Scan for the cell matching the given text and deliver its (x, y) coordinate at center. 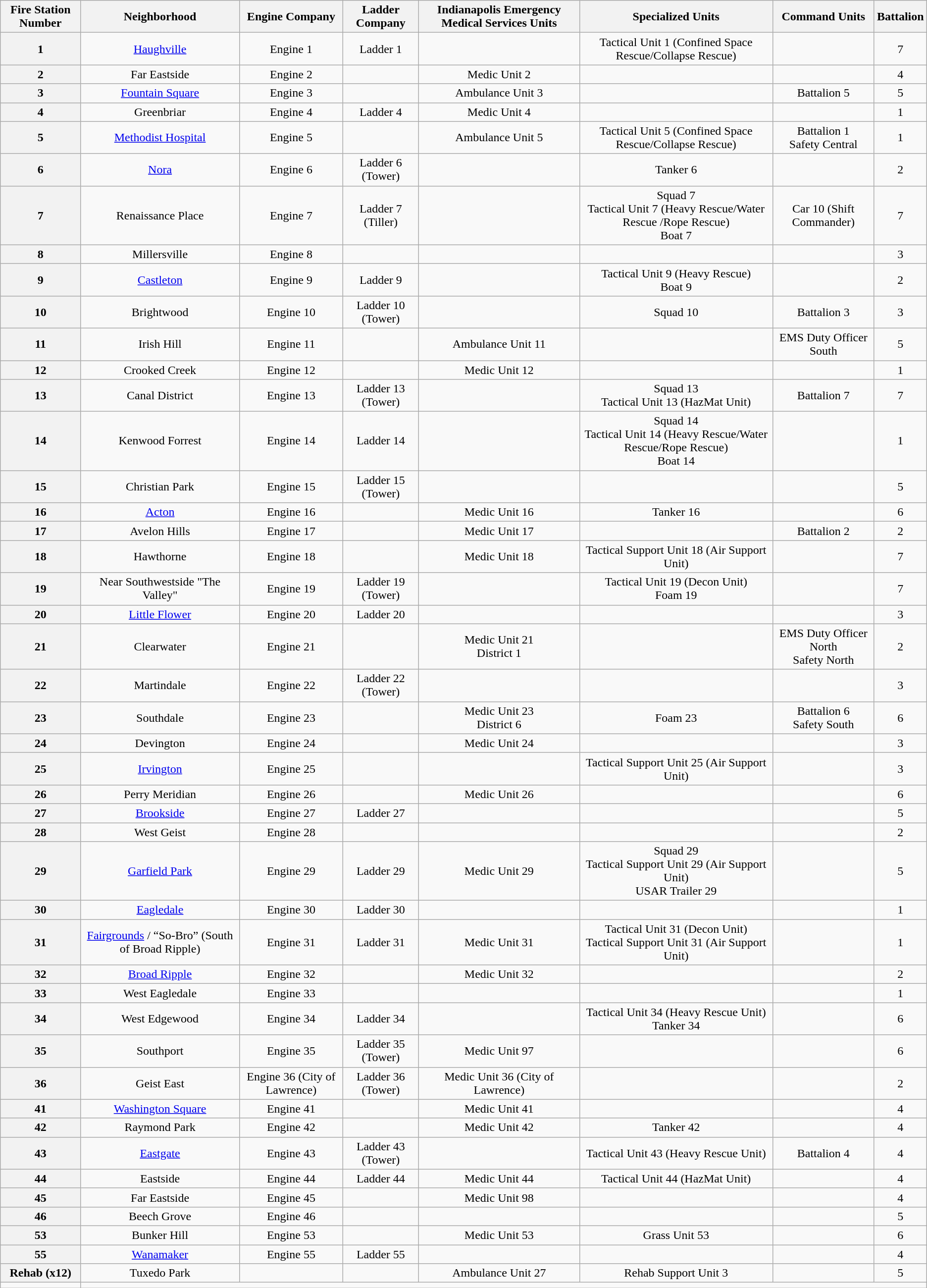
11 (41, 344)
Engine 17 (291, 531)
Brightwood (160, 312)
30 (41, 910)
Ladder 6 (Tower) (380, 169)
Engine 16 (291, 512)
Broad Ripple (160, 974)
Medic Unit 23District 6 (499, 717)
Southport (160, 1051)
Eastgate (160, 1153)
Medic Unit 42 (499, 1127)
46 (41, 1216)
Squad 29Tactical Support Unit 29 (Air Support Unit)USAR Trailer 29 (676, 871)
Engine 29 (291, 871)
Battalion 7 (823, 395)
Medic Unit 32 (499, 974)
Tactical Unit 9 (Heavy Rescue)Boat 9 (676, 279)
24 (41, 743)
Squad 7Tactical Unit 7 (Heavy Rescue/Water Rescue /Rope Rescue)Boat 7 (676, 215)
Ladder 7 (Tiller) (380, 215)
35 (41, 1051)
Tactical Unit 1 (Confined Space Rescue/Collapse Rescue) (676, 49)
Car 10 (Shift Commander) (823, 215)
Irvington (160, 769)
Ladder 31 (380, 942)
Engine 19 (291, 589)
Engine 10 (291, 312)
Engine 6 (291, 169)
Acton (160, 512)
Engine 12 (291, 370)
EMS Duty Officer NorthSafety North (823, 646)
Fountain Square (160, 93)
Engine 25 (291, 769)
Engine 27 (291, 813)
9 (41, 279)
Engine 34 (291, 1019)
43 (41, 1153)
Engine 5 (291, 138)
Engine 24 (291, 743)
Rehab Support Unit 3 (676, 1273)
Engine 53 (291, 1235)
Ladder 36 (Tower) (380, 1083)
Rehab (x12) (41, 1273)
44 (41, 1179)
Indianapolis Emergency Medical Services Units (499, 17)
Greenbriar (160, 112)
Hawthorne (160, 557)
Ambulance Unit 27 (499, 1273)
17 (41, 531)
Medic Unit 97 (499, 1051)
21 (41, 646)
26 (41, 794)
22 (41, 686)
Tactical Unit 19 (Decon Unit)Foam 19 (676, 589)
Ladder 10 (Tower) (380, 312)
Devington (160, 743)
Battalion 4 (823, 1153)
Clearwater (160, 646)
25 (41, 769)
Ladder 1 (380, 49)
Ladder Company (380, 17)
Engine 8 (291, 254)
Engine 30 (291, 910)
Geist East (160, 1083)
Specialized Units (676, 17)
Crooked Creek (160, 370)
Engine 7 (291, 215)
42 (41, 1127)
53 (41, 1235)
Ladder 35 (Tower) (380, 1051)
West Edgewood (160, 1019)
Near Southwestside "The Valley" (160, 589)
Canal District (160, 395)
Medic Unit 2 (499, 74)
Ladder 22 (Tower) (380, 686)
Battalion (900, 17)
Fairgrounds / “So-Bro” (South of Broad Ripple) (160, 942)
Southdale (160, 717)
Ladder 44 (380, 1179)
Garfield Park (160, 871)
Medic Unit 31 (499, 942)
Battalion 6Safety South (823, 717)
Ambulance Unit 3 (499, 93)
Engine 4 (291, 112)
Wanamaker (160, 1254)
Medic Unit 24 (499, 743)
Eagledale (160, 910)
Ladder 4 (380, 112)
Engine 35 (291, 1051)
Martindale (160, 686)
Battalion 1Safety Central (823, 138)
Medic Unit 17 (499, 531)
41 (41, 1109)
Medic Unit 29 (499, 871)
Fire Station Number (41, 17)
Ladder 30 (380, 910)
Squad 10 (676, 312)
Tuxedo Park (160, 1273)
Command Units (823, 17)
Engine 18 (291, 557)
Eastside (160, 1179)
Engine 14 (291, 441)
28 (41, 832)
16 (41, 512)
Engine 22 (291, 686)
Ladder 14 (380, 441)
Christian Park (160, 486)
Irish Hill (160, 344)
31 (41, 942)
Medic Unit 26 (499, 794)
Battalion 5 (823, 93)
Engine 15 (291, 486)
Medic Unit 4 (499, 112)
Tanker 16 (676, 512)
Engine 21 (291, 646)
Squad 14Tactical Unit 14 (Heavy Rescue/Water Rescue/Rope Rescue)Boat 14 (676, 441)
32 (41, 974)
Ladder 27 (380, 813)
Methodist Hospital (160, 138)
Medic Unit 18 (499, 557)
Medic Unit 21District 1 (499, 646)
Ladder 15 (Tower) (380, 486)
Beech Grove (160, 1216)
Engine 28 (291, 832)
Ambulance Unit 11 (499, 344)
34 (41, 1019)
Medic Unit 36 (City of Lawrence) (499, 1083)
23 (41, 717)
Medic Unit 44 (499, 1179)
Ladder 43 (Tower) (380, 1153)
10 (41, 312)
Battalion 3 (823, 312)
27 (41, 813)
Millersville (160, 254)
12 (41, 370)
Renaissance Place (160, 215)
Engine 43 (291, 1153)
Perry Meridian (160, 794)
Engine Company (291, 17)
Tactical Support Unit 18 (Air Support Unit) (676, 557)
Medic Unit 16 (499, 512)
Tactical Support Unit 25 (Air Support Unit) (676, 769)
Engine 20 (291, 614)
19 (41, 589)
Ladder 9 (380, 279)
Medic Unit 98 (499, 1197)
Medic Unit 41 (499, 1109)
Haughville (160, 49)
Bunker Hill (160, 1235)
Ladder 29 (380, 871)
29 (41, 871)
Tactical Unit 5 (Confined Space Rescue/Collapse Rescue) (676, 138)
45 (41, 1197)
Tanker 42 (676, 1127)
Battalion 2 (823, 531)
14 (41, 441)
Grass Unit 53 (676, 1235)
15 (41, 486)
Engine 45 (291, 1197)
Ladder 34 (380, 1019)
20 (41, 614)
Engine 23 (291, 717)
Engine 11 (291, 344)
EMS Duty Officer South (823, 344)
Engine 44 (291, 1179)
Engine 3 (291, 93)
36 (41, 1083)
Nora (160, 169)
Engine 46 (291, 1216)
Foam 23 (676, 717)
Engine 32 (291, 974)
Tactical Unit 34 (Heavy Rescue Unit)Tanker 34 (676, 1019)
Engine 26 (291, 794)
West Geist (160, 832)
Engine 33 (291, 993)
West Eagledale (160, 993)
Engine 55 (291, 1254)
Ambulance Unit 5 (499, 138)
Engine 41 (291, 1109)
Squad 13Tactical Unit 13 (HazMat Unit) (676, 395)
Engine 36 (City of Lawrence) (291, 1083)
33 (41, 993)
Tactical Unit 44 (HazMat Unit) (676, 1179)
Tanker 6 (676, 169)
Engine 31 (291, 942)
Engine 1 (291, 49)
Little Flower (160, 614)
Ladder 13 (Tower) (380, 395)
Engine 9 (291, 279)
Kenwood Forrest (160, 441)
8 (41, 254)
Ladder 20 (380, 614)
Ladder 19 (Tower) (380, 589)
Tactical Unit 43 (Heavy Rescue Unit) (676, 1153)
Engine 2 (291, 74)
Castleton (160, 279)
Avelon Hills (160, 531)
Medic Unit 53 (499, 1235)
Brookside (160, 813)
Washington Square (160, 1109)
Engine 13 (291, 395)
13 (41, 395)
18 (41, 557)
Raymond Park (160, 1127)
Ladder 55 (380, 1254)
55 (41, 1254)
Engine 42 (291, 1127)
Medic Unit 12 (499, 370)
Tactical Unit 31 (Decon Unit)Tactical Support Unit 31 (Air Support Unit) (676, 942)
Neighborhood (160, 17)
